For the text-containing cell, return its midpoint in (X, Y) coordinate format. 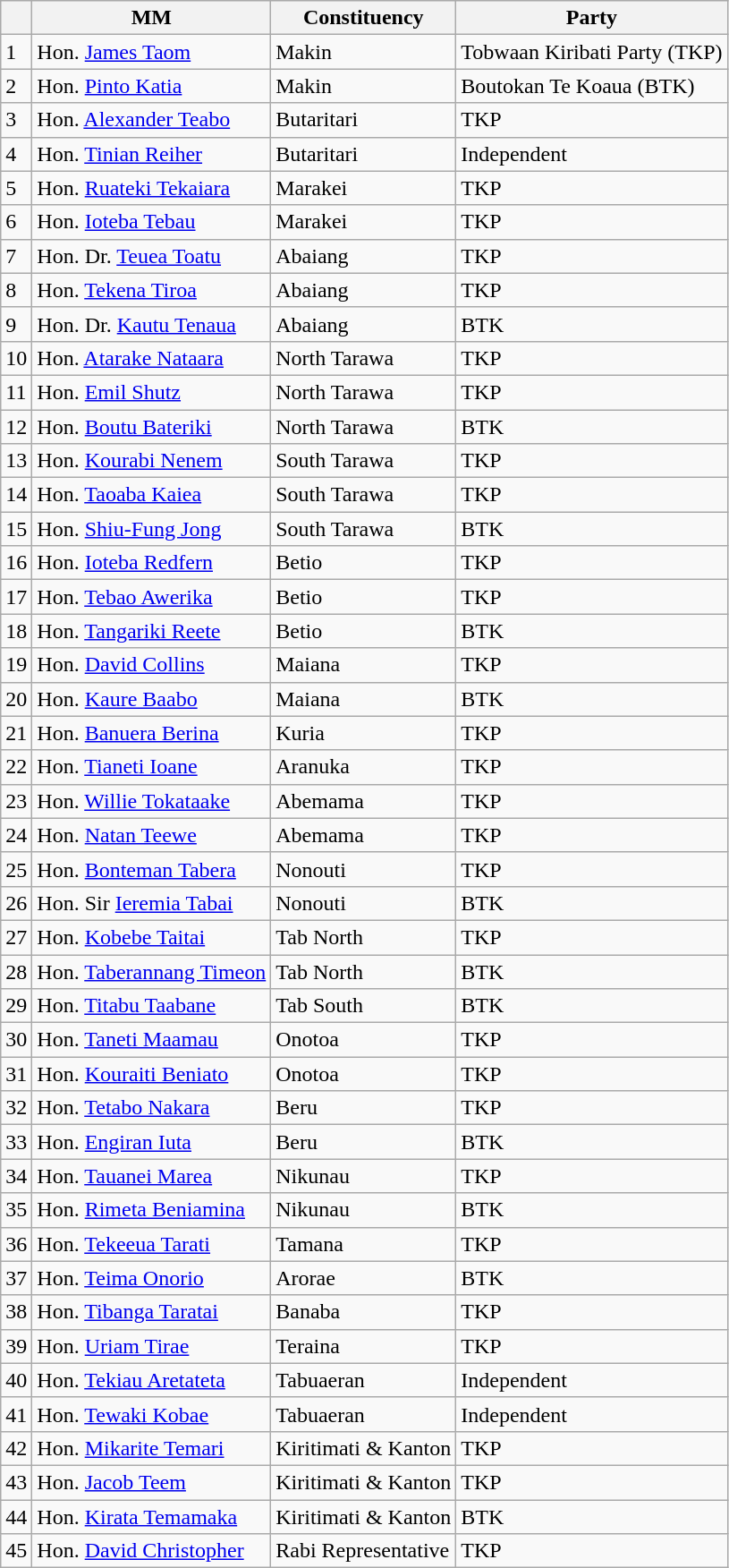
Hon. Kourabi Nenem (152, 461)
Banaba (363, 1312)
Kuria (363, 733)
Hon. Uriam Tirae (152, 1346)
29 (16, 1006)
Tobwaan Kiribati Party (TKP) (592, 52)
Hon. Tekena Tiroa (152, 290)
41 (16, 1414)
37 (16, 1278)
Hon. Tibanga Taratai (152, 1312)
22 (16, 767)
27 (16, 937)
Hon. Tewaki Kobae (152, 1414)
6 (16, 222)
36 (16, 1244)
Hon. David Collins (152, 665)
16 (16, 563)
30 (16, 1040)
35 (16, 1210)
44 (16, 1517)
Hon. Taberannang Timeon (152, 971)
Tab South (363, 1006)
Hon. Kirata Temamaka (152, 1517)
Hon. Sir Ieremia Tabai (152, 903)
Hon. Atarake Nataara (152, 358)
Hon. Taneti Maamau (152, 1040)
12 (16, 427)
1 (16, 52)
21 (16, 733)
Tamana (363, 1244)
Boutokan Te Koaua (BTK) (592, 86)
4 (16, 154)
26 (16, 903)
10 (16, 358)
28 (16, 971)
2 (16, 86)
18 (16, 631)
Hon. Kouraiti Beniato (152, 1074)
Arorae (363, 1278)
Hon. Emil Shutz (152, 392)
38 (16, 1312)
Hon. Engiran Iuta (152, 1142)
5 (16, 188)
Hon. Pinto Katia (152, 86)
Hon. Banuera Berina (152, 733)
43 (16, 1482)
Hon. Shiu-Fung Jong (152, 529)
34 (16, 1176)
Hon. Boutu Bateriki (152, 427)
33 (16, 1142)
Hon. Tangariki Reete (152, 631)
Hon. James Taom (152, 52)
Hon. Tianeti Ioane (152, 767)
Hon. Natan Teewe (152, 835)
Hon. Alexander Teabo (152, 120)
Hon. Tinian Reiher (152, 154)
Hon. Ruateki Tekaiara (152, 188)
15 (16, 529)
Hon. Teima Onorio (152, 1278)
40 (16, 1380)
MM (152, 18)
Hon. Ioteba Tebau (152, 222)
Hon. Mikarite Temari (152, 1448)
Hon. Tetabo Nakara (152, 1108)
8 (16, 290)
13 (16, 461)
Rabi Representative (363, 1551)
Hon. Dr. Kautu Tenaua (152, 324)
39 (16, 1346)
7 (16, 256)
Hon. Tebao Awerika (152, 597)
Hon. Willie Tokataake (152, 801)
Hon. Titabu Taabane (152, 1006)
Hon. Tekeeua Tarati (152, 1244)
Constituency (363, 18)
14 (16, 495)
Hon. Tekiau Aretateta (152, 1380)
42 (16, 1448)
Hon. Bonteman Tabera (152, 869)
Hon. Kaure Baabo (152, 699)
24 (16, 835)
Hon. Dr. Teuea Toatu (152, 256)
Hon. Rimeta Beniamina (152, 1210)
11 (16, 392)
Hon. Tauanei Marea (152, 1176)
17 (16, 597)
Hon. Taoaba Kaiea (152, 495)
20 (16, 699)
Hon. David Christopher (152, 1551)
45 (16, 1551)
23 (16, 801)
Party (592, 18)
32 (16, 1108)
31 (16, 1074)
Hon. Kobebe Taitai (152, 937)
Teraina (363, 1346)
Hon. Jacob Teem (152, 1482)
19 (16, 665)
25 (16, 869)
Aranuka (363, 767)
Hon. Ioteba Redfern (152, 563)
3 (16, 120)
9 (16, 324)
